Detect which cell encompasses the target text, then output its [X, Y] center coordinate. 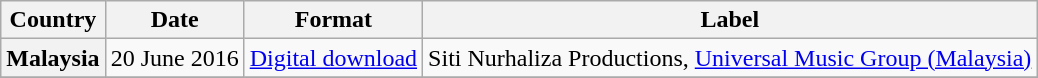
Country [53, 20]
Digital download [333, 58]
Malaysia [53, 58]
Format [333, 20]
Date [174, 20]
20 June 2016 [174, 58]
Siti Nurhaliza Productions, Universal Music Group (Malaysia) [730, 58]
Label [730, 20]
